Provide the (x, y) coordinate of the cell's center where the given text is located.  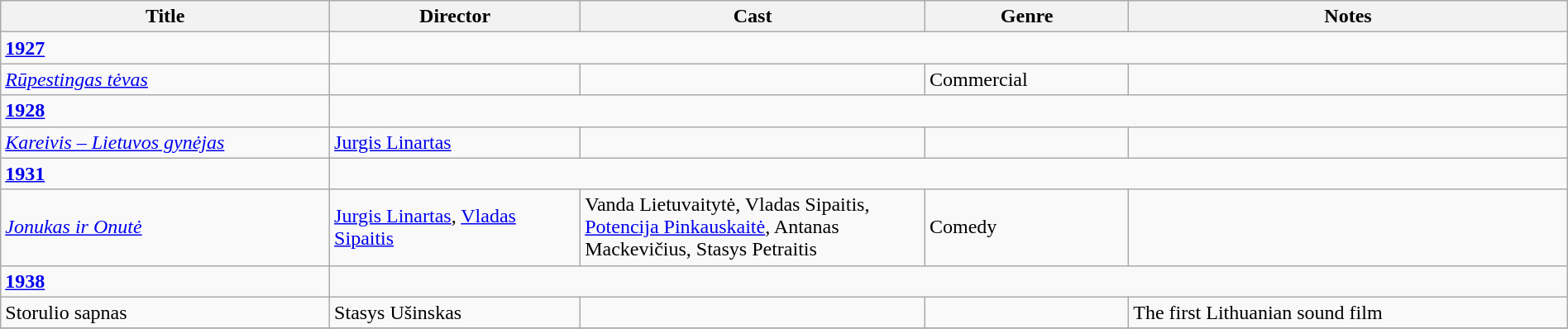
Jurgis Linartas, Vladas Sipaitis (455, 227)
Kareivis – Lietuvos gynėjas (165, 142)
1927 (165, 48)
The first Lithuanian sound film (1348, 312)
Title (165, 17)
Commercial (1026, 79)
Cast (753, 17)
Director (455, 17)
Rūpestingas tėvas (165, 79)
Genre (1026, 17)
Notes (1348, 17)
1928 (165, 111)
1938 (165, 281)
Storulio sapnas (165, 312)
Jonukas ir Onutė (165, 227)
Vanda Lietuvaitytė, Vladas Sipaitis, Potencija Pinkauskaitė, Antanas Mackevičius, Stasys Petraitis (753, 227)
Stasys Ušinskas (455, 312)
1931 (165, 174)
Jurgis Linartas (455, 142)
Comedy (1026, 227)
